From the cell containing the given text, extract its center point as [x, y] coordinate. 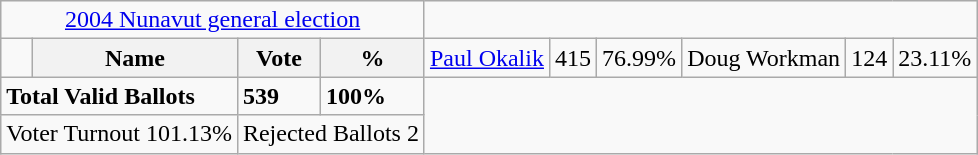
Total Valid Ballots [120, 96]
2004 Nunavut general election [213, 20]
415 [572, 58]
Rejected Ballots 2 [330, 134]
Paul Okalik [486, 58]
23.11% [935, 58]
Doug Workman [764, 58]
Voter Turnout 101.13% [120, 134]
Vote [278, 58]
% [373, 58]
100% [373, 96]
76.99% [640, 58]
124 [870, 58]
Name [136, 58]
539 [278, 96]
